Return the (x, y) coordinate for the center point of the cell that contains the specified text.  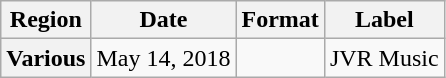
Date (164, 20)
Region (46, 20)
May 14, 2018 (164, 58)
Label (384, 20)
Format (280, 20)
Various (46, 58)
JVR Music (384, 58)
